Pinpoint the cell where the given text exists, returning its [X, Y] midpoint coordinate. 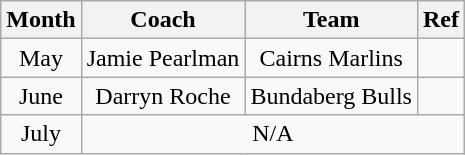
Month [41, 20]
Ref [440, 20]
N/A [272, 134]
Team [332, 20]
Darryn Roche [163, 96]
July [41, 134]
Bundaberg Bulls [332, 96]
June [41, 96]
May [41, 58]
Cairns Marlins [332, 58]
Jamie Pearlman [163, 58]
Coach [163, 20]
